Determine the [x, y] coordinate at the center of the cell enclosing the given text.  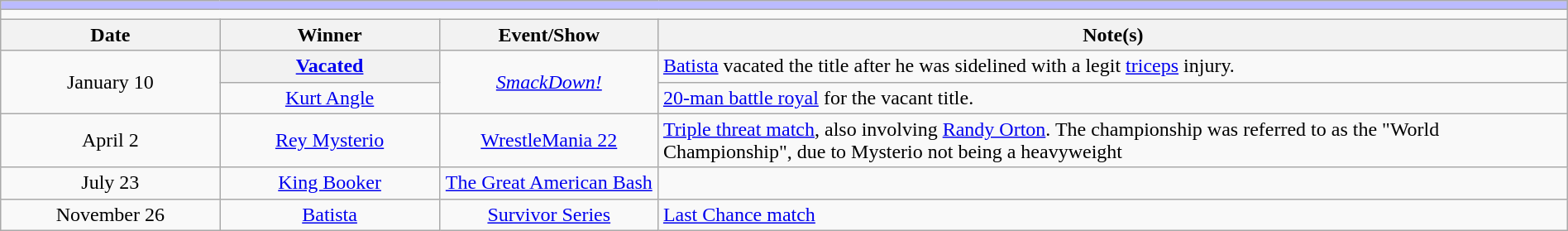
Batista [329, 214]
Note(s) [1113, 35]
January 10 [111, 82]
Date [111, 35]
April 2 [111, 141]
Last Chance match [1113, 214]
WrestleMania 22 [549, 141]
The Great American Bash [549, 183]
Event/Show [549, 35]
20-man battle royal for the vacant title. [1113, 98]
Winner [329, 35]
Survivor Series [549, 214]
SmackDown! [549, 82]
Rey Mysterio [329, 141]
Kurt Angle [329, 98]
Vacated [329, 66]
July 23 [111, 183]
King Booker [329, 183]
Batista vacated the title after he was sidelined with a legit triceps injury. [1113, 66]
November 26 [111, 214]
